Capture the cell that displays the provided text and extract its [x, y] central coordinate. 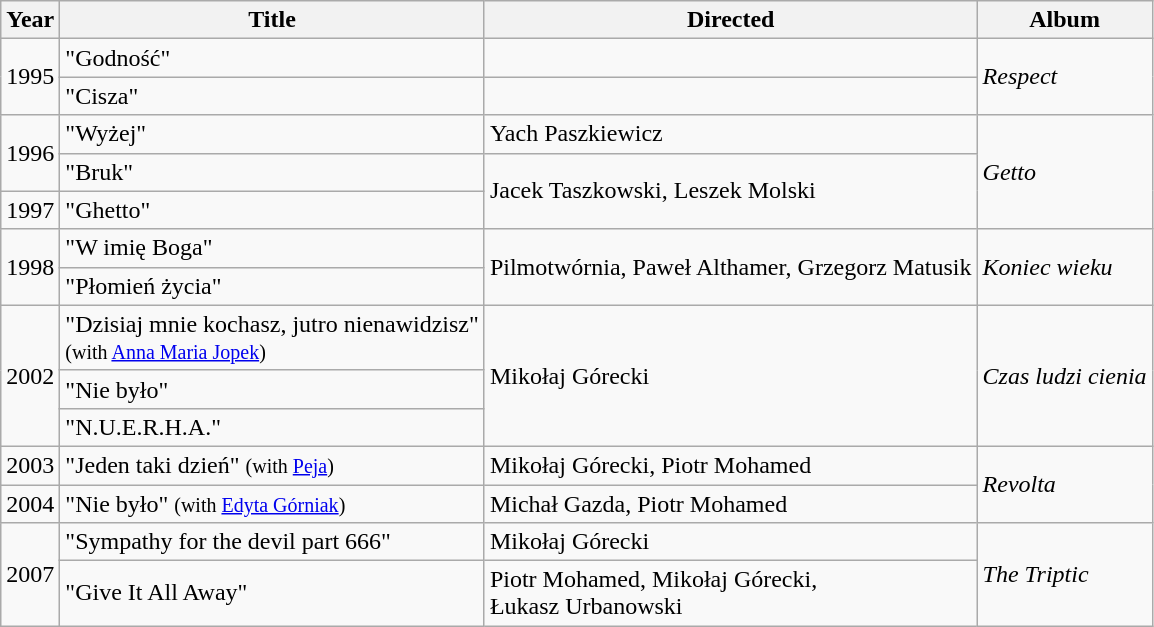
Jacek Taszkowski, Leszek Molski [730, 191]
2004 [30, 503]
"Nie było" (with Edyta Górniak) [272, 503]
"Godność" [272, 58]
Pilmotwórnia, Paweł Althamer, Grzegorz Matusik [730, 267]
Title [272, 20]
"Ghetto" [272, 210]
"Wyżej" [272, 134]
Piotr Mohamed, Mikołaj Górecki,Łukasz Urbanowski [730, 594]
Revolta [1064, 484]
"Płomień życia" [272, 286]
"Dzisiaj mnie kochasz, jutro nienawidzisz"(with Anna Maria Jopek) [272, 338]
"W imię Boga" [272, 248]
Yach Paszkiewicz [730, 134]
Album [1064, 20]
2003 [30, 465]
Respect [1064, 77]
1996 [30, 153]
"Give It All Away" [272, 594]
Year [30, 20]
"Bruk" [272, 172]
1997 [30, 210]
Czas ludzi cienia [1064, 376]
"Cisza" [272, 96]
Getto [1064, 172]
"Jeden taki dzień" (with Peja) [272, 465]
The Triptic [1064, 574]
Koniec wieku [1064, 267]
2007 [30, 574]
Directed [730, 20]
1995 [30, 77]
Mikołaj Górecki, Piotr Mohamed [730, 465]
"Nie było" [272, 389]
2002 [30, 376]
1998 [30, 267]
Michał Gazda, Piotr Mohamed [730, 503]
"N.U.E.R.H.A." [272, 427]
"Sympathy for the devil part 666" [272, 542]
